Identify which cell holds the provided text, then report its [x, y] central coordinate. 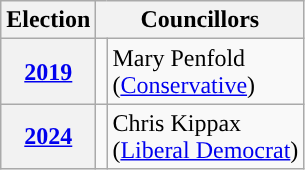
Chris Kippax(Liberal Democrat) [206, 136]
Councillors [200, 20]
2024 [48, 136]
Mary Penfold(Conservative) [206, 72]
2019 [48, 72]
Election [48, 20]
